Find where the given text appears and provide that cell's center as [X, Y] coordinate. 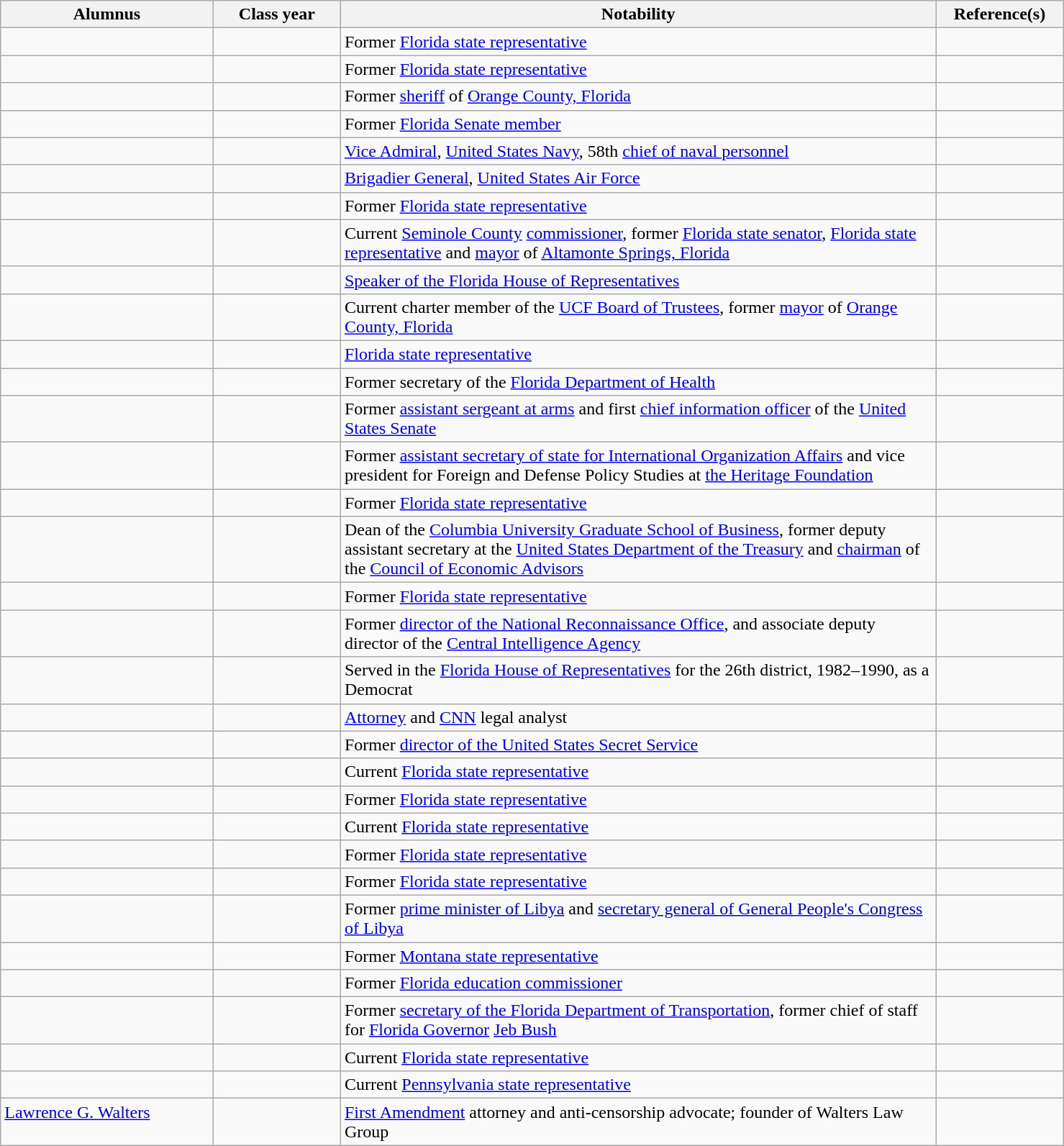
Florida state representative [637, 354]
Lawrence G. Walters [106, 1122]
Served in the Florida House of Representatives for the 26th district, 1982–1990, as a Democrat [637, 681]
Former Florida Senate member [637, 124]
Former assistant sergeant at arms and first chief information officer of the United States Senate [637, 419]
Notability [637, 14]
Current Seminole County commissioner, former Florida state senator, Florida state representative and mayor of Altamonte Springs, Florida [637, 243]
Speaker of the Florida House of Representatives [637, 280]
Former director of the National Reconnaissance Office, and associate deputy director of the Central Intelligence Agency [637, 633]
Former Montana state representative [637, 956]
Former secretary of the Florida Department of Transportation, former chief of staff for Florida Governor Jeb Bush [637, 1020]
Attorney and CNN legal analyst [637, 717]
Former Florida education commissioner [637, 983]
Vice Admiral, United States Navy, 58th chief of naval personnel [637, 151]
First Amendment attorney and anti-censorship advocate; founder of Walters Law Group [637, 1122]
Former prime minister of Libya and secretary general of General People's Congress of Libya [637, 918]
Current charter member of the UCF Board of Trustees, former mayor of Orange County, Florida [637, 317]
Former director of the United States Secret Service [637, 745]
Class year [276, 14]
Brigadier General, United States Air Force [637, 178]
Current Pennsylvania state representative [637, 1085]
Former secretary of the Florida Department of Health [637, 382]
Former sheriff of Orange County, Florida [637, 96]
Reference(s) [1000, 14]
Alumnus [106, 14]
